Provide the [x, y] coordinate of the cell's center where the given text is located.  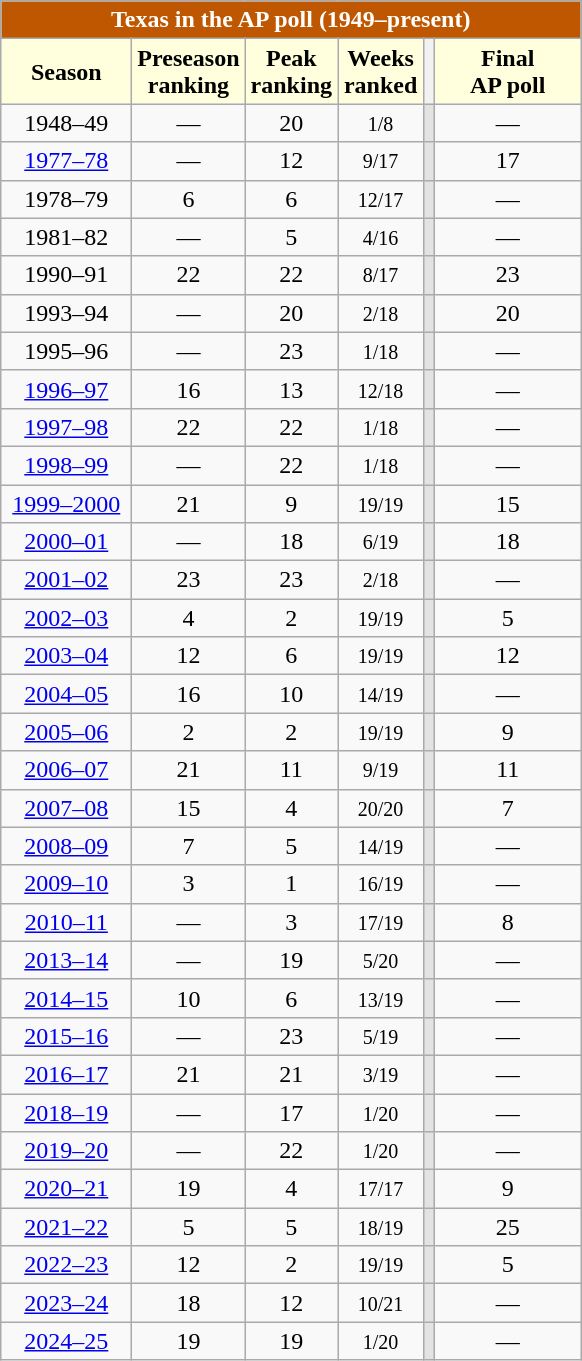
3/19 [381, 1074]
1993–94 [66, 313]
2008–09 [66, 846]
2022–23 [66, 1265]
2014–15 [66, 998]
2013–14 [66, 960]
1948–49 [66, 123]
1978–79 [66, 199]
Season [66, 72]
9/19 [381, 770]
5/19 [381, 1036]
13 [291, 389]
2018–19 [66, 1113]
2004–05 [66, 694]
2019–20 [66, 1151]
Weeksranked [381, 72]
2005–06 [66, 732]
2002–03 [66, 618]
8/17 [381, 275]
1 [291, 884]
2001–02 [66, 580]
1990–91 [66, 275]
12/17 [381, 199]
4/16 [381, 237]
2015–16 [66, 1036]
6/19 [381, 542]
2009–10 [66, 884]
1999–2000 [66, 503]
13/19 [381, 998]
9/17 [381, 161]
2007–08 [66, 808]
1981–82 [66, 237]
5/20 [381, 960]
10/21 [381, 1303]
1977–78 [66, 161]
2023–24 [66, 1303]
1997–98 [66, 427]
1995–96 [66, 351]
25 [508, 1227]
Texas in the AP poll (1949–present) [291, 20]
Preseasonranking [188, 72]
2021–22 [66, 1227]
2003–04 [66, 656]
17/19 [381, 922]
2016–17 [66, 1074]
2000–01 [66, 542]
1/8 [381, 123]
1996–97 [66, 389]
2010–11 [66, 922]
12/18 [381, 389]
2006–07 [66, 770]
17/17 [381, 1189]
Peakranking [291, 72]
FinalAP poll [508, 72]
8 [508, 922]
2024–25 [66, 1341]
16/19 [381, 884]
20/20 [381, 808]
18/19 [381, 1227]
2020–21 [66, 1189]
1998–99 [66, 465]
